Output the (x, y) coordinate of the center of the cell containing the given text.  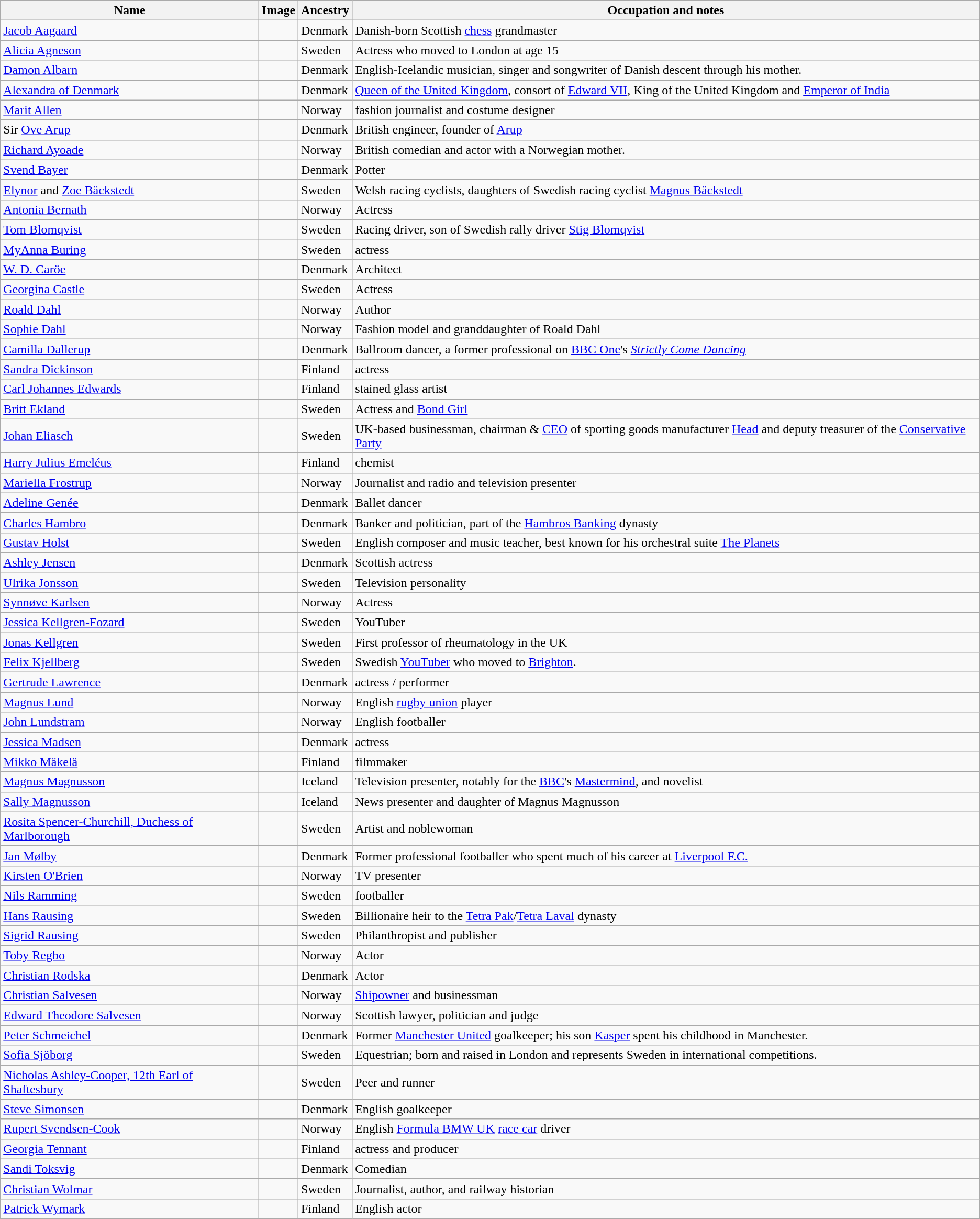
Former professional footballer who spent much of his career at Liverpool F.C. (666, 856)
Potter (666, 170)
chemist (666, 463)
Mikko Mäkelä (130, 762)
Queen of the United Kingdom, consort of Edward VII, King of the United Kingdom and Emperor of India (666, 90)
English-Icelandic musician, singer and songwriter of Danish descent through his mother. (666, 70)
actress and producer (666, 1149)
Patrick Wymark (130, 1209)
Journalist, author, and railway historian (666, 1189)
Jan Mølby (130, 856)
stained glass artist (666, 389)
Toby Regbo (130, 956)
Sigrid Rausing (130, 936)
Harry Julius Emeléus (130, 463)
Britt Ekland (130, 409)
Swedish YouTuber who moved to Brighton. (666, 662)
Gustav Holst (130, 542)
Carl Johannes Edwards (130, 389)
Equestrian; born and raised in London and represents Sweden in international competitions. (666, 1055)
footballer (666, 895)
Roald Dahl (130, 309)
Sandi Toksvig (130, 1169)
Jacob Aagaard (130, 30)
Charles Hambro (130, 523)
Peer and runner (666, 1082)
Welsh racing cyclists, daughters of Swedish racing cyclist Magnus Bäckstedt (666, 190)
Sophie Dahl (130, 329)
Magnus Magnusson (130, 782)
Mariella Frostrup (130, 483)
Magnus Lund (130, 702)
Artist and noblewoman (666, 828)
Alicia Agneson (130, 50)
Nils Ramming (130, 895)
Edward Theodore Salvesen (130, 1015)
English footballer (666, 722)
actress / performer (666, 682)
Ballet dancer (666, 503)
Former Manchester United goalkeeper; his son Kasper spent his childhood in Manchester. (666, 1035)
Comedian (666, 1169)
Ballroom dancer, a former professional on BBC One's Strictly Come Dancing (666, 349)
Sofia Sjöborg (130, 1055)
W. D. Caröe (130, 270)
filmmaker (666, 762)
Svend Bayer (130, 170)
Gertrude Lawrence (130, 682)
Marit Allen (130, 110)
Rosita Spencer-Churchill, Duchess of Marlborough (130, 828)
Sandra Dickinson (130, 369)
Actress who moved to London at age 15 (666, 50)
Peter Schmeichel (130, 1035)
Sir Ove Arup (130, 130)
British engineer, founder of Arup (666, 130)
Adeline Genée (130, 503)
Felix Kjellberg (130, 662)
Ashley Jensen (130, 562)
UK-based businessman, chairman & CEO of sporting goods manufacturer Head and deputy treasurer of the Conservative Party (666, 436)
Kirsten O'Brien (130, 876)
Fashion model and granddaughter of Roald Dahl (666, 329)
MyAnna Buring (130, 250)
Alexandra of Denmark (130, 90)
Antonia Bernath (130, 209)
Shipowner and businessman (666, 995)
Jessica Kellgren-Fozard (130, 623)
Elynor and Zoe Bäckstedt (130, 190)
TV presenter (666, 876)
English actor (666, 1209)
Scottish lawyer, politician and judge (666, 1015)
Billionaire heir to the Tetra Pak/Tetra Laval dynasty (666, 916)
English Formula BMW UK race car driver (666, 1129)
fashion journalist and costume designer (666, 110)
YouTuber (666, 623)
Journalist and radio and television presenter (666, 483)
Image (279, 10)
Occupation and notes (666, 10)
Richard Ayoade (130, 150)
Scottish actress (666, 562)
Camilla Dallerup (130, 349)
Rupert Svendsen-Cook (130, 1129)
Author (666, 309)
Johan Eliasch (130, 436)
Name (130, 10)
Synnøve Karlsen (130, 603)
Architect (666, 270)
Jessica Madsen (130, 742)
Philanthropist and publisher (666, 936)
Nicholas Ashley-Cooper, 12th Earl of Shaftesbury (130, 1082)
Actress and Bond Girl (666, 409)
Steve Simonsen (130, 1109)
Sally Magnusson (130, 802)
English rugby union player (666, 702)
Christian Rodska (130, 976)
Christian Salvesen (130, 995)
British comedian and actor with a Norwegian mother. (666, 150)
Ulrika Jonsson (130, 583)
Television presenter, notably for the BBC's Mastermind, and novelist (666, 782)
Christian Wolmar (130, 1189)
Georgia Tennant (130, 1149)
English goalkeeper (666, 1109)
First professor of rheumatology in the UK (666, 642)
Racing driver, son of Swedish rally driver Stig Blomqvist (666, 229)
Hans Rausing (130, 916)
Television personality (666, 583)
Ancestry (326, 10)
Damon Albarn (130, 70)
John Lundstram (130, 722)
Georgina Castle (130, 290)
Banker and politician, part of the Hambros Banking dynasty (666, 523)
Jonas Kellgren (130, 642)
News presenter and daughter of Magnus Magnusson (666, 802)
English composer and music teacher, best known for his orchestral suite The Planets (666, 542)
Tom Blomqvist (130, 229)
Danish-born Scottish chess grandmaster (666, 30)
